Extract the [X, Y] coordinate from the center of the cell holding the provided text.  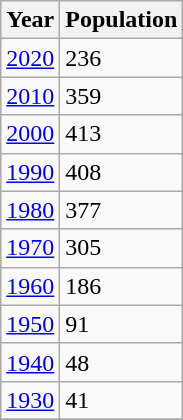
408 [122, 172]
413 [122, 134]
2000 [30, 134]
1950 [30, 324]
91 [122, 324]
48 [122, 362]
1960 [30, 286]
41 [122, 400]
186 [122, 286]
2010 [30, 96]
1990 [30, 172]
377 [122, 210]
1940 [30, 362]
Year [30, 20]
1970 [30, 248]
236 [122, 58]
1980 [30, 210]
359 [122, 96]
2020 [30, 58]
Population [122, 20]
305 [122, 248]
1930 [30, 400]
